Return the (X, Y) coordinate for the center point of the cell that contains the specified text.  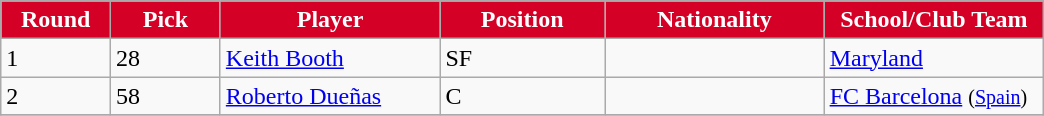
Roberto Dueñas (330, 96)
Player (330, 20)
Round (56, 20)
Keith Booth (330, 58)
Pick (166, 20)
FC Barcelona (Spain) (934, 96)
Maryland (934, 58)
SF (522, 58)
Nationality (715, 20)
School/Club Team (934, 20)
Position (522, 20)
1 (56, 58)
2 (56, 96)
58 (166, 96)
C (522, 96)
28 (166, 58)
